Return the (x, y) coordinate for the center point of the cell that contains the specified text.  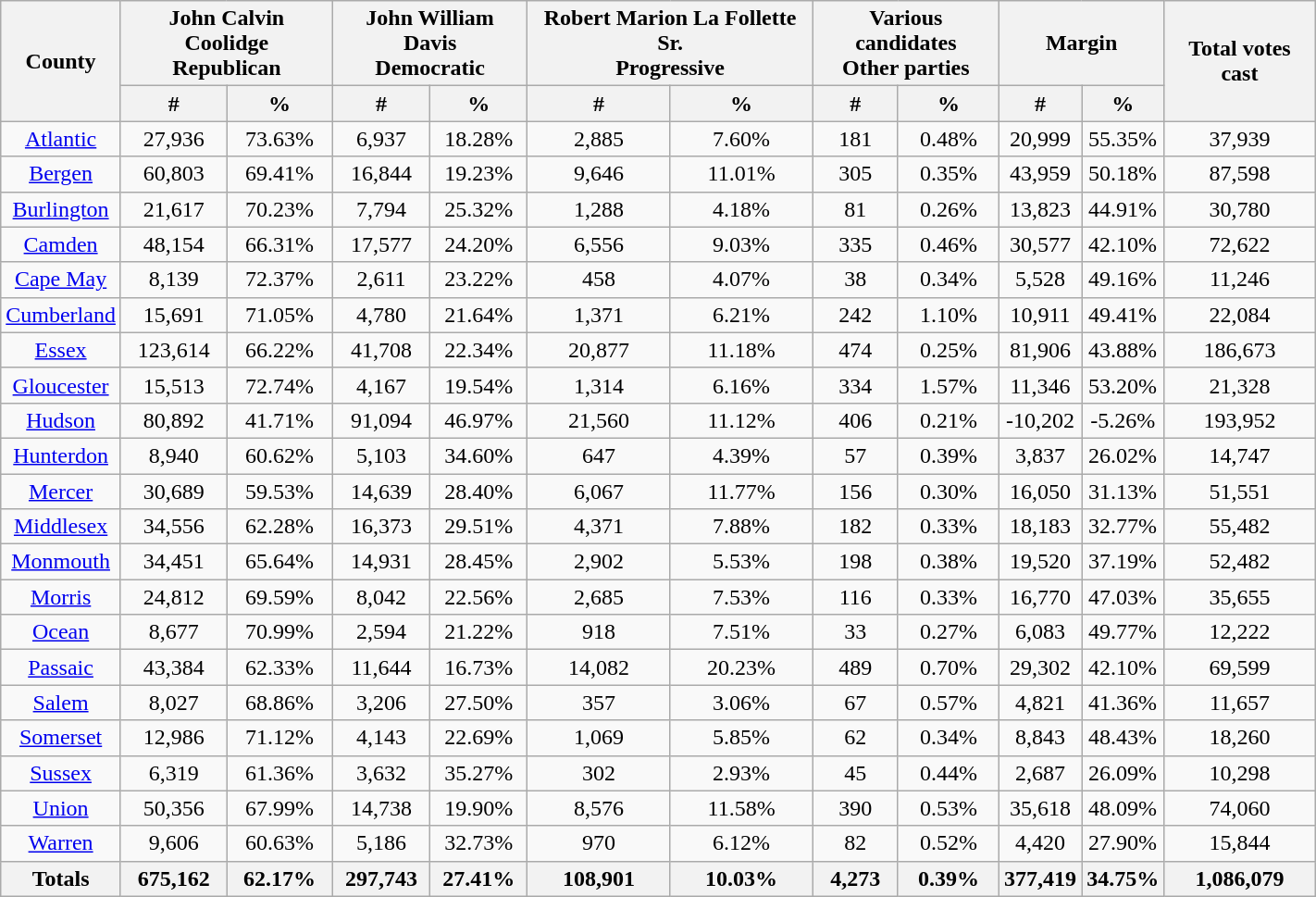
52,482 (1240, 562)
16.73% (479, 667)
21.64% (479, 315)
1,069 (599, 738)
6,083 (1040, 632)
Sussex (61, 773)
29,302 (1040, 667)
14,747 (1240, 455)
71.05% (279, 315)
43.88% (1124, 350)
12,986 (173, 738)
156 (855, 492)
20,877 (599, 350)
37.19% (1124, 562)
11.58% (741, 808)
62.17% (279, 878)
305 (855, 174)
11.18% (741, 350)
22,084 (1240, 315)
8,677 (173, 632)
0.25% (948, 350)
19.90% (479, 808)
71.12% (279, 738)
Warren (61, 843)
182 (855, 527)
0.53% (948, 808)
14,931 (381, 562)
11,346 (1040, 385)
0.48% (948, 139)
38 (855, 280)
59.53% (279, 492)
Monmouth (61, 562)
60,803 (173, 174)
91,094 (381, 420)
53.20% (1124, 385)
0.30% (948, 492)
0.52% (948, 843)
7.51% (741, 632)
34.60% (479, 455)
19.54% (479, 385)
60.62% (279, 455)
390 (855, 808)
30,577 (1040, 244)
474 (855, 350)
34,451 (173, 562)
297,743 (381, 878)
45 (855, 773)
30,689 (173, 492)
3,632 (381, 773)
Union (61, 808)
80,892 (173, 420)
406 (855, 420)
21,328 (1240, 385)
Somerset (61, 738)
22.34% (479, 350)
6,319 (173, 773)
74,060 (1240, 808)
3.06% (741, 703)
2,685 (599, 597)
14,738 (381, 808)
8,027 (173, 703)
18,260 (1240, 738)
35,618 (1040, 808)
69.41% (279, 174)
67 (855, 703)
Various candidatesOther parties (905, 44)
62.33% (279, 667)
12,222 (1240, 632)
5,186 (381, 843)
28.40% (479, 492)
7.88% (741, 527)
16,770 (1040, 597)
2,885 (599, 139)
Morris (61, 597)
16,373 (381, 527)
647 (599, 455)
72.37% (279, 280)
29.51% (479, 527)
55,482 (1240, 527)
Mercer (61, 492)
32.77% (1124, 527)
7.60% (741, 139)
28.45% (479, 562)
19.23% (479, 174)
Cape May (61, 280)
0.26% (948, 209)
9,646 (599, 174)
242 (855, 315)
49.16% (1124, 280)
21,617 (173, 209)
4,273 (855, 878)
31.13% (1124, 492)
26.09% (1124, 773)
Margin (1082, 44)
6,937 (381, 139)
35.27% (479, 773)
61.36% (279, 773)
27.90% (1124, 843)
10,298 (1240, 773)
43,384 (173, 667)
27.41% (479, 878)
32.73% (479, 843)
81 (855, 209)
8,843 (1040, 738)
2,611 (381, 280)
16,050 (1040, 492)
50,356 (173, 808)
60.63% (279, 843)
24,812 (173, 597)
Total votes cast (1240, 61)
11.12% (741, 420)
0.38% (948, 562)
41.71% (279, 420)
Robert Marion La Follette Sr.Progressive (670, 44)
48,154 (173, 244)
26.02% (1124, 455)
7.53% (741, 597)
4,143 (381, 738)
186,673 (1240, 350)
4.39% (741, 455)
72,622 (1240, 244)
66.31% (279, 244)
4,780 (381, 315)
20.23% (741, 667)
16,844 (381, 174)
65.64% (279, 562)
44.91% (1124, 209)
108,901 (599, 878)
9,606 (173, 843)
357 (599, 703)
Atlantic (61, 139)
1.10% (948, 315)
30,780 (1240, 209)
8,940 (173, 455)
2.93% (741, 773)
68.86% (279, 703)
Bergen (61, 174)
10,911 (1040, 315)
11,246 (1240, 280)
0.21% (948, 420)
8,576 (599, 808)
5.85% (741, 738)
4,371 (599, 527)
33 (855, 632)
Essex (61, 350)
81,906 (1040, 350)
-10,202 (1040, 420)
0.44% (948, 773)
6.16% (741, 385)
918 (599, 632)
335 (855, 244)
11,657 (1240, 703)
70.99% (279, 632)
Gloucester (61, 385)
69.59% (279, 597)
11.01% (741, 174)
John William Davis Democratic (429, 44)
116 (855, 597)
73.63% (279, 139)
3,206 (381, 703)
48.43% (1124, 738)
193,952 (1240, 420)
25.32% (479, 209)
9.03% (741, 244)
6.12% (741, 843)
62.28% (279, 527)
34,556 (173, 527)
2,687 (1040, 773)
4.18% (741, 209)
49.41% (1124, 315)
35,655 (1240, 597)
41,708 (381, 350)
Middlesex (61, 527)
19,520 (1040, 562)
2,902 (599, 562)
-5.26% (1124, 420)
66.22% (279, 350)
489 (855, 667)
23.22% (479, 280)
24.20% (479, 244)
2,594 (381, 632)
6,067 (599, 492)
10.03% (741, 878)
1,371 (599, 315)
47.03% (1124, 597)
14,639 (381, 492)
198 (855, 562)
Burlington (61, 209)
13,823 (1040, 209)
0.27% (948, 632)
67.99% (279, 808)
3,837 (1040, 455)
4,167 (381, 385)
27,936 (173, 139)
4.07% (741, 280)
675,162 (173, 878)
5,103 (381, 455)
20,999 (1040, 139)
County (61, 61)
37,939 (1240, 139)
49.77% (1124, 632)
27.50% (479, 703)
82 (855, 843)
Totals (61, 878)
123,614 (173, 350)
21.22% (479, 632)
14,082 (599, 667)
87,598 (1240, 174)
6,556 (599, 244)
970 (599, 843)
17,577 (381, 244)
4,420 (1040, 843)
46.97% (479, 420)
0.35% (948, 174)
181 (855, 139)
15,513 (173, 385)
1,086,079 (1240, 878)
John Calvin CoolidgeRepublican (226, 44)
18.28% (479, 139)
72.74% (279, 385)
5,528 (1040, 280)
0.70% (948, 667)
Camden (61, 244)
Hudson (61, 420)
21,560 (599, 420)
Cumberland (61, 315)
1,288 (599, 209)
34.75% (1124, 878)
0.57% (948, 703)
15,844 (1240, 843)
15,691 (173, 315)
22.56% (479, 597)
8,042 (381, 597)
Passaic (61, 667)
0.46% (948, 244)
11,644 (381, 667)
Hunterdon (61, 455)
4,821 (1040, 703)
18,183 (1040, 527)
51,551 (1240, 492)
43,959 (1040, 174)
50.18% (1124, 174)
22.69% (479, 738)
458 (599, 280)
Ocean (61, 632)
334 (855, 385)
8,139 (173, 280)
41.36% (1124, 703)
5.53% (741, 562)
69,599 (1240, 667)
48.09% (1124, 808)
302 (599, 773)
62 (855, 738)
1,314 (599, 385)
1.57% (948, 385)
7,794 (381, 209)
70.23% (279, 209)
11.77% (741, 492)
6.21% (741, 315)
57 (855, 455)
Salem (61, 703)
377,419 (1040, 878)
55.35% (1124, 139)
